Return (x, y) of the center of cell containing provided text 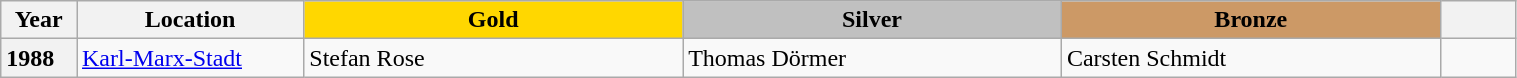
Silver (872, 20)
Bronze (1250, 20)
Karl-Marx-Stadt (190, 58)
Location (190, 20)
Thomas Dörmer (872, 58)
Stefan Rose (494, 58)
Carsten Schmidt (1250, 58)
1988 (39, 58)
Gold (494, 20)
Year (39, 20)
